Return the [x, y] coordinate for the center point of the cell that contains the specified text.  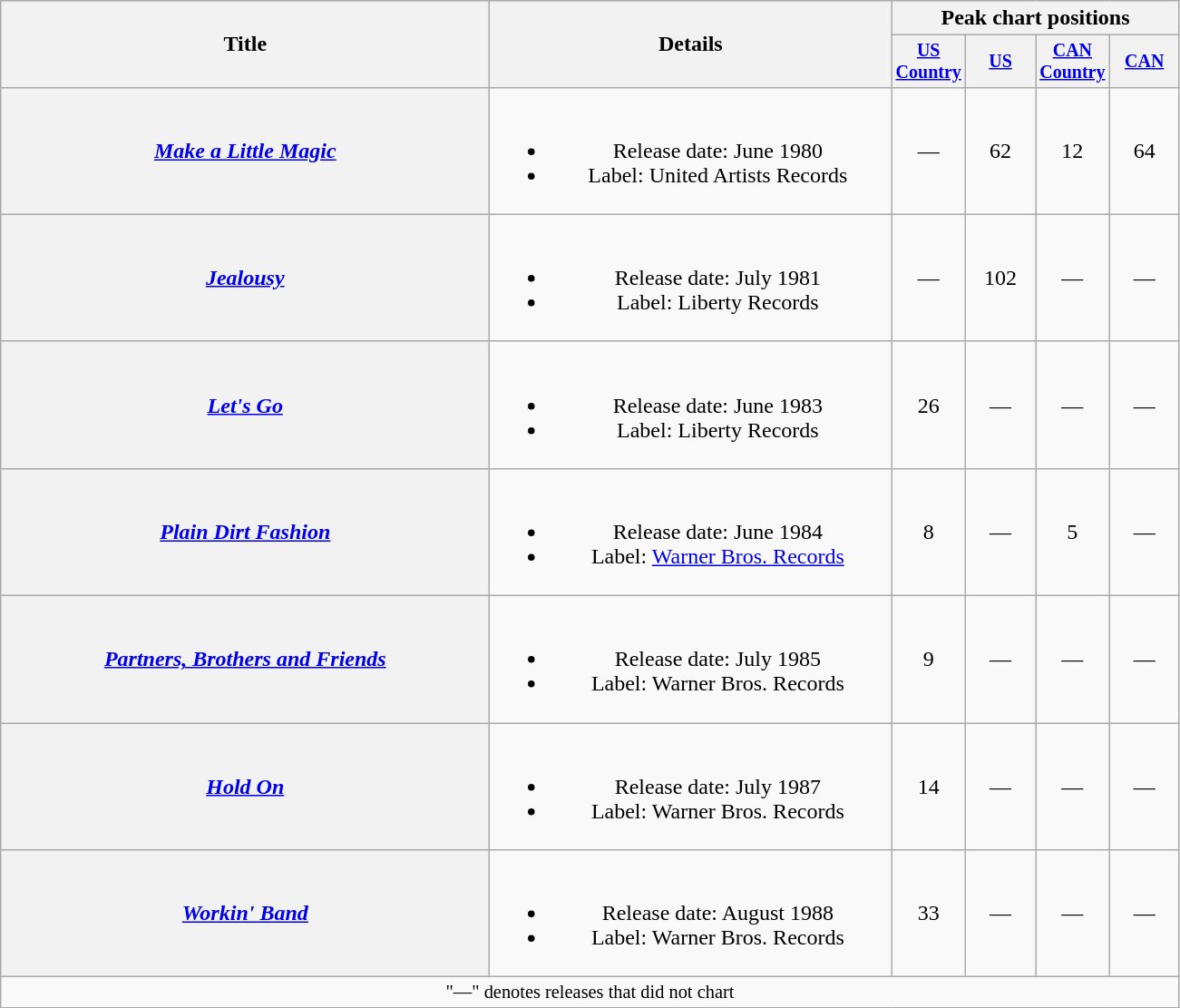
CAN [1145, 62]
Hold On [245, 787]
Plain Dirt Fashion [245, 532]
8 [929, 532]
12 [1073, 151]
Let's Go [245, 405]
Release date: July 1987Label: Warner Bros. Records [691, 787]
Peak chart positions [1036, 18]
US Country [929, 62]
Release date: June 1984Label: Warner Bros. Records [691, 532]
26 [929, 405]
US [1001, 62]
Release date: August 1988Label: Warner Bros. Records [691, 914]
Partners, Brothers and Friends [245, 660]
"—" denotes releases that did not chart [590, 993]
64 [1145, 151]
102 [1001, 278]
Release date: June 1980Label: United Artists Records [691, 151]
Release date: July 1981Label: Liberty Records [691, 278]
CAN Country [1073, 62]
Release date: June 1983Label: Liberty Records [691, 405]
62 [1001, 151]
33 [929, 914]
14 [929, 787]
Jealousy [245, 278]
Release date: July 1985Label: Warner Bros. Records [691, 660]
Title [245, 44]
Workin' Band [245, 914]
9 [929, 660]
Details [691, 44]
Make a Little Magic [245, 151]
5 [1073, 532]
